Capture the cell that displays the provided text and extract its [X, Y] central coordinate. 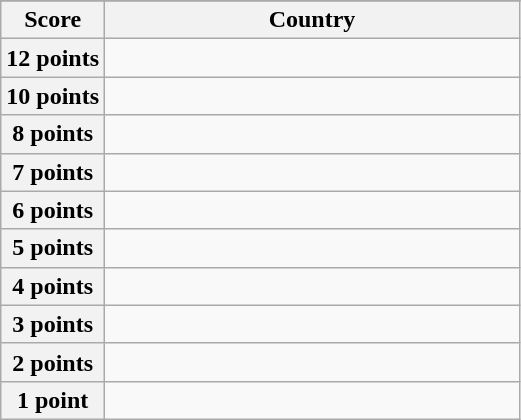
8 points [53, 134]
3 points [53, 324]
6 points [53, 210]
1 point [53, 400]
Country [312, 20]
7 points [53, 172]
2 points [53, 362]
Score [53, 20]
12 points [53, 58]
10 points [53, 96]
5 points [53, 248]
4 points [53, 286]
